Capture the cell that displays the provided text and extract its [X, Y] central coordinate. 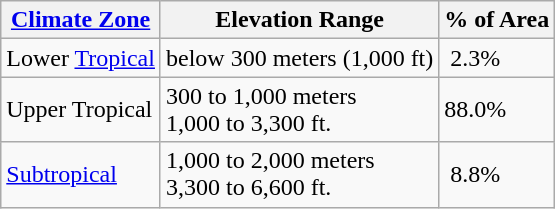
Elevation Range [299, 20]
1,000 to 2,000 meters3,300 to 6,600 ft. [299, 174]
Upper Tropical [81, 110]
Climate Zone [81, 20]
2.3% [497, 58]
8.8% [497, 174]
% of Area [497, 20]
Subtropical [81, 174]
300 to 1,000 meters1,000 to 3,300 ft. [299, 110]
Lower Tropical [81, 58]
88.0% [497, 110]
below 300 meters (1,000 ft) [299, 58]
